Search for the cell housing the specified text and yield its (x, y) center coordinate. 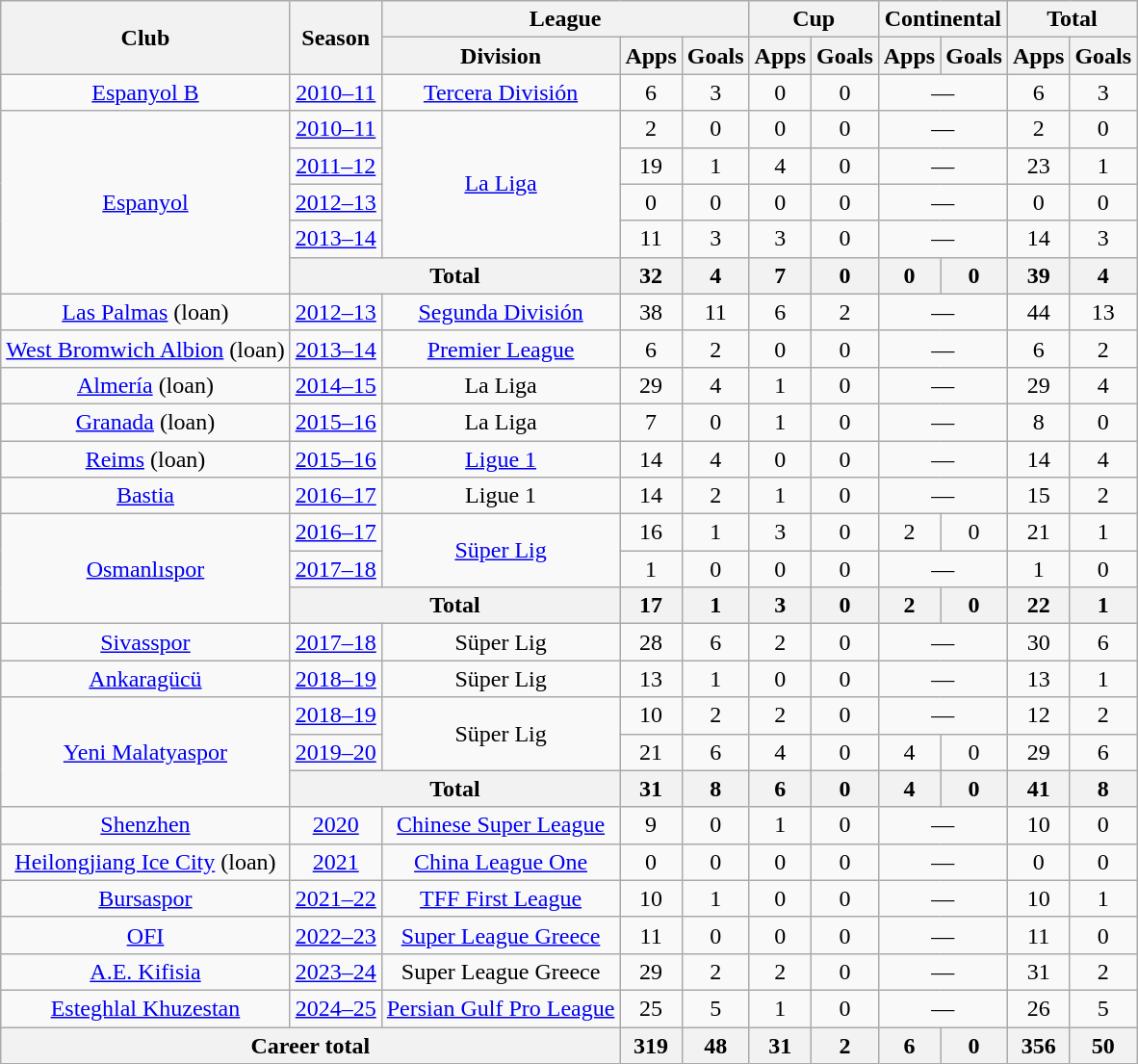
Continental (943, 19)
38 (651, 312)
Shenzhen (145, 825)
Almería (loan) (145, 385)
356 (1038, 1045)
Segunda División (501, 312)
TFF First League (501, 898)
30 (1038, 642)
Las Palmas (loan) (145, 312)
Career total (310, 1045)
28 (651, 642)
17 (651, 606)
2023–24 (335, 972)
Club (145, 38)
League (565, 19)
12 (1038, 715)
A.E. Kifisia (145, 972)
44 (1038, 312)
Premier League (501, 349)
Bursaspor (145, 898)
Division (501, 56)
Espanyol (145, 202)
39 (1038, 275)
Sivasspor (145, 642)
Reims (loan) (145, 459)
2022–23 (335, 935)
Ankaragücü (145, 679)
32 (651, 275)
9 (651, 825)
26 (1038, 1008)
2011–12 (335, 166)
Osmanlıspor (145, 569)
2021 (335, 862)
22 (1038, 606)
15 (1038, 496)
Bastia (145, 496)
2024–25 (335, 1008)
19 (651, 166)
West Bromwich Albion (loan) (145, 349)
48 (715, 1045)
23 (1038, 166)
41 (1038, 789)
Espanyol B (145, 92)
Granada (loan) (145, 422)
Heilongjiang Ice City (loan) (145, 862)
China League One (501, 862)
16 (651, 532)
Chinese Super League (501, 825)
Cup (814, 19)
Esteghlal Khuzestan (145, 1008)
2014–15 (335, 385)
25 (651, 1008)
2019–20 (335, 752)
OFI (145, 935)
2020 (335, 825)
Tercera División (501, 92)
Season (335, 38)
2021–22 (335, 898)
Yeni Malatyaspor (145, 752)
Persian Gulf Pro League (501, 1008)
50 (1103, 1045)
319 (651, 1045)
